Provide the [X, Y] coordinate of the cell's center where the given text is located.  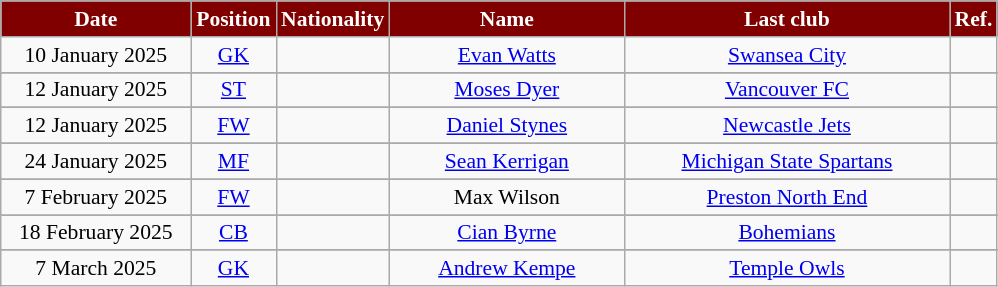
Evan Watts [506, 55]
CB [234, 233]
Nationality [332, 19]
ST [234, 90]
Moses Dyer [506, 90]
Name [506, 19]
Sean Kerrigan [506, 162]
Cian Byrne [506, 233]
Ref. [974, 19]
Daniel Stynes [506, 126]
18 February 2025 [96, 233]
7 March 2025 [96, 269]
Date [96, 19]
Max Wilson [506, 197]
Bohemians [786, 233]
Last club [786, 19]
Vancouver FC [786, 90]
10 January 2025 [96, 55]
Position [234, 19]
MF [234, 162]
Swansea City [786, 55]
Michigan State Spartans [786, 162]
Newcastle Jets [786, 126]
Preston North End [786, 197]
24 January 2025 [96, 162]
Temple Owls [786, 269]
7 February 2025 [96, 197]
Andrew Kempe [506, 269]
